Capture the cell that displays the provided text and extract its [X, Y] central coordinate. 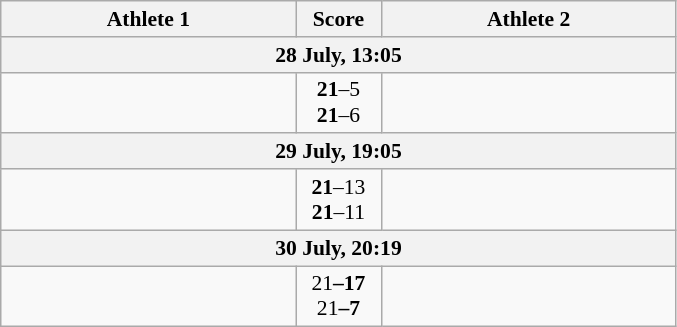
21–1721–7 [338, 296]
Score [338, 19]
Athlete 1 [148, 19]
30 July, 20:19 [338, 248]
Athlete 2 [528, 19]
29 July, 19:05 [338, 152]
21–521–6 [338, 102]
28 July, 13:05 [338, 55]
21–1321–11 [338, 200]
